Pinpoint the cell where the given text exists, returning its (x, y) midpoint coordinate. 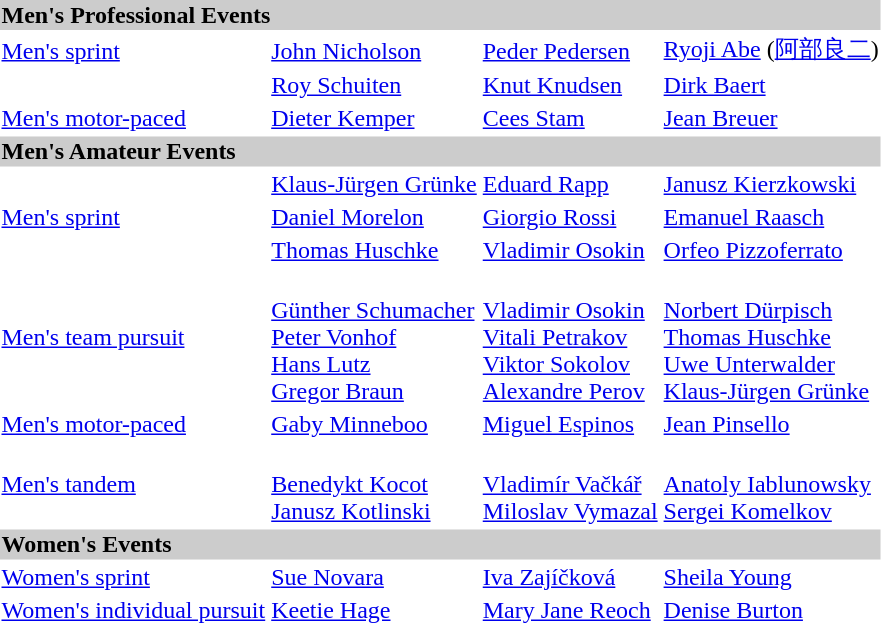
Orfeo Pizzoferrato (771, 251)
Vladimír Vačkář Miloslav Vymazal (570, 484)
John Nicholson (374, 50)
Women's Events (440, 545)
Roy Schuiten (374, 85)
Men's tandem (134, 484)
Janusz Kierzkowski (771, 185)
Jean Breuer (771, 119)
Miguel Espinos (570, 425)
Women's sprint (134, 577)
Dirk Baert (771, 85)
Vladimir Osokin (570, 251)
Anatoly Iablunowsky Sergei Komelkov (771, 484)
Sheila Young (771, 577)
Thomas Huschke (374, 251)
Men's Professional Events (440, 15)
Benedykt Kocot Janusz Kotlinski (374, 484)
Eduard Rapp (570, 185)
Knut Knudsen (570, 85)
Günther Schumacher Peter Vonhof Hans Lutz Gregor Braun (374, 337)
Iva Zajíčková (570, 577)
Cees Stam (570, 119)
Gaby Minneboo (374, 425)
Daniel Morelon (374, 217)
Vladimir Osokin Vitali Petrakov Viktor Sokolov Alexandre Perov (570, 337)
Emanuel Raasch (771, 217)
Men's team pursuit (134, 337)
Giorgio Rossi (570, 217)
Norbert Dürpisch Thomas Huschke Uwe Unterwalder Klaus-Jürgen Grünke (771, 337)
Men's Amateur Events (440, 151)
Klaus-Jürgen Grünke (374, 185)
Sue Novara (374, 577)
Ryoji Abe (阿部良二) (771, 50)
Jean Pinsello (771, 425)
Dieter Kemper (374, 119)
Peder Pedersen (570, 50)
